Pinpoint the cell where the given text exists, returning its [x, y] midpoint coordinate. 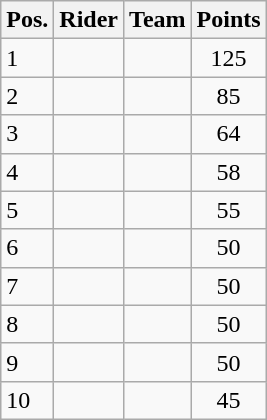
3 [28, 134]
1 [28, 58]
Points [228, 20]
4 [28, 172]
45 [228, 400]
Pos. [28, 20]
58 [228, 172]
Team [158, 20]
2 [28, 96]
125 [228, 58]
7 [28, 286]
10 [28, 400]
9 [28, 362]
5 [28, 210]
8 [28, 324]
Rider [89, 20]
64 [228, 134]
85 [228, 96]
55 [228, 210]
6 [28, 248]
